Locate the cell with the specified text and output its (x, y) center coordinate. 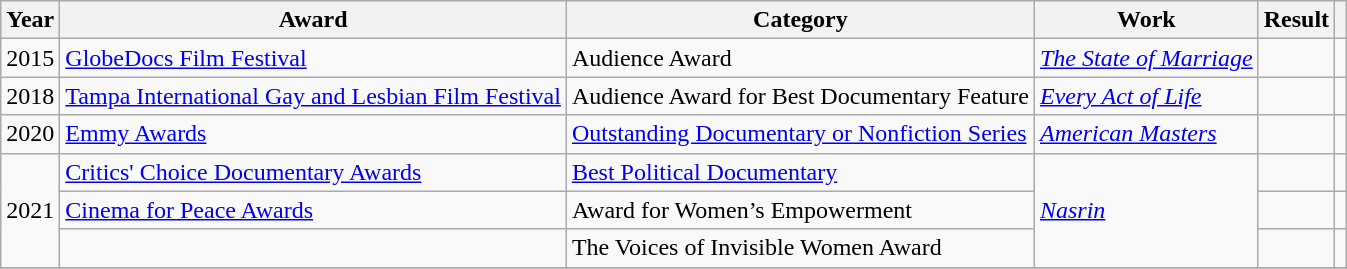
The Voices of Invisible Women Award (800, 248)
2020 (30, 134)
Outstanding Documentary or Nonfiction Series (800, 134)
Award (314, 20)
Critics' Choice Documentary Awards (314, 172)
The State of Marriage (1146, 58)
Work (1146, 20)
Audience Award for Best Documentary Feature (800, 96)
Cinema for Peace Awards (314, 210)
2018 (30, 96)
Nasrin (1146, 210)
Tampa International Gay and Lesbian Film Festival (314, 96)
Audience Award (800, 58)
Category (800, 20)
Award for Women’s Empowerment (800, 210)
2015 (30, 58)
Result (1296, 20)
Best Political Documentary (800, 172)
Emmy Awards (314, 134)
GlobeDocs Film Festival (314, 58)
American Masters (1146, 134)
Every Act of Life (1146, 96)
2021 (30, 210)
Year (30, 20)
